Find where the given text appears and provide that cell's center as [x, y] coordinate. 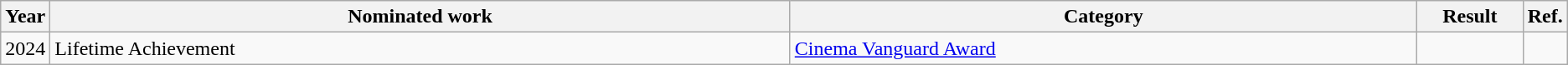
Result [1469, 17]
Cinema Vanguard Award [1103, 48]
Lifetime Achievement [420, 48]
Nominated work [420, 17]
Ref. [1545, 17]
Year [25, 17]
2024 [25, 48]
Category [1103, 17]
